Locate the cell with the specified text and output its [x, y] center coordinate. 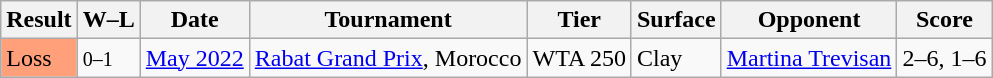
Clay [676, 58]
Opponent [809, 20]
Rabat Grand Prix, Morocco [388, 58]
Tier [579, 20]
0–1 [108, 58]
May 2022 [194, 58]
Surface [676, 20]
Date [194, 20]
W–L [108, 20]
Score [944, 20]
WTA 250 [579, 58]
2–6, 1–6 [944, 58]
Tournament [388, 20]
Result [39, 20]
Martina Trevisan [809, 58]
Loss [39, 58]
